Identify which cell holds the provided text, then report its (x, y) central coordinate. 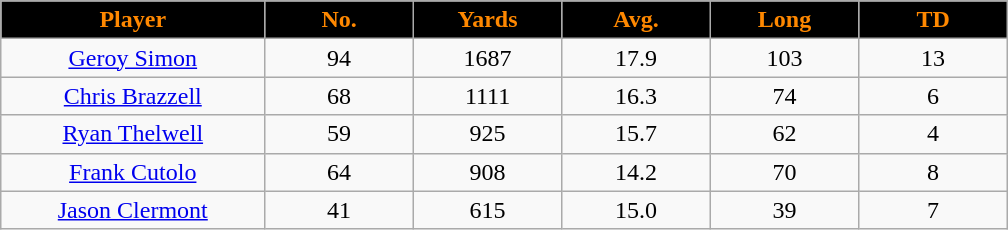
908 (487, 172)
17.9 (636, 58)
74 (784, 96)
4 (934, 134)
70 (784, 172)
No. (339, 20)
62 (784, 134)
Geroy Simon (133, 58)
TD (934, 20)
64 (339, 172)
Ryan Thelwell (133, 134)
7 (934, 210)
68 (339, 96)
1111 (487, 96)
Yards (487, 20)
15.7 (636, 134)
925 (487, 134)
Jason Clermont (133, 210)
615 (487, 210)
8 (934, 172)
16.3 (636, 96)
6 (934, 96)
41 (339, 210)
39 (784, 210)
Avg. (636, 20)
Player (133, 20)
1687 (487, 58)
103 (784, 58)
59 (339, 134)
Frank Cutolo (133, 172)
15.0 (636, 210)
94 (339, 58)
Long (784, 20)
14.2 (636, 172)
13 (934, 58)
Chris Brazzell (133, 96)
